For the text-containing cell, return its midpoint in [X, Y] coordinate format. 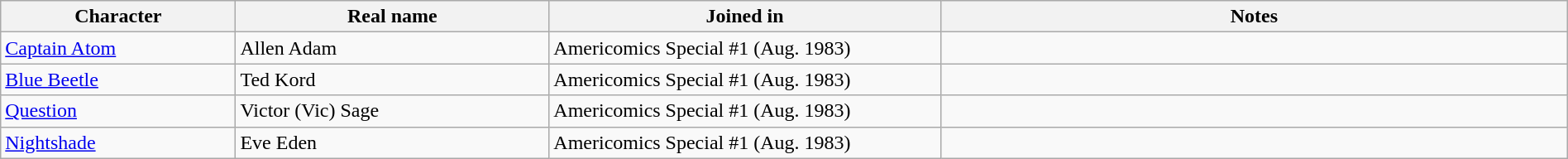
Question [118, 111]
Captain Atom [118, 48]
Real name [392, 17]
Allen Adam [392, 48]
Ted Kord [392, 79]
Notes [1254, 17]
Character [118, 17]
Eve Eden [392, 142]
Blue Beetle [118, 79]
Joined in [745, 17]
Victor (Vic) Sage [392, 111]
Nightshade [118, 142]
